Capture the cell that displays the provided text and extract its (X, Y) central coordinate. 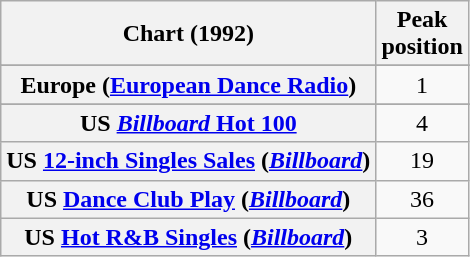
US 12-inch Singles Sales (Billboard) (188, 161)
US Dance Club Play (Billboard) (188, 199)
Peakposition (422, 34)
19 (422, 161)
1 (422, 85)
US Billboard Hot 100 (188, 123)
36 (422, 199)
3 (422, 237)
US Hot R&B Singles (Billboard) (188, 237)
4 (422, 123)
Europe (European Dance Radio) (188, 85)
Chart (1992) (188, 34)
